Locate the cell with the specified text and output its (x, y) center coordinate. 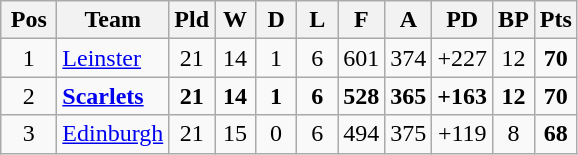
+119 (462, 134)
0 (276, 134)
D (276, 20)
Pos (29, 20)
68 (556, 134)
494 (362, 134)
A (408, 20)
601 (362, 58)
Team (113, 20)
Scarlets (113, 96)
Pts (556, 20)
Edinburgh (113, 134)
528 (362, 96)
+163 (462, 96)
Leinster (113, 58)
374 (408, 58)
3 (29, 134)
BP (514, 20)
W (236, 20)
L (318, 20)
+227 (462, 58)
8 (514, 134)
F (362, 20)
375 (408, 134)
2 (29, 96)
15 (236, 134)
Pld (192, 20)
365 (408, 96)
PD (462, 20)
